Capture the cell that displays the provided text and extract its (X, Y) central coordinate. 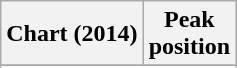
Peakposition (189, 34)
Chart (2014) (72, 34)
